Return [x, y] of the center of cell containing provided text 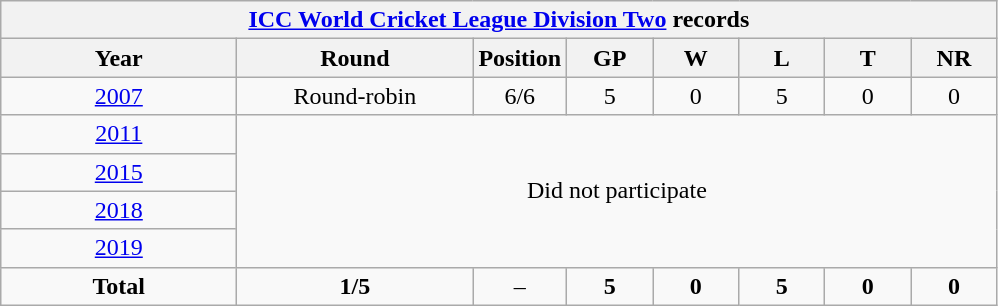
1/5 [355, 286]
T [868, 58]
ICC World Cricket League Division Two records [499, 20]
2019 [119, 248]
L [782, 58]
2018 [119, 210]
Total [119, 286]
– [520, 286]
NR [954, 58]
2007 [119, 96]
Year [119, 58]
2011 [119, 134]
2015 [119, 172]
Position [520, 58]
GP [610, 58]
6/6 [520, 96]
Round [355, 58]
Round-robin [355, 96]
Did not participate [617, 191]
W [696, 58]
